Find where the given text appears and provide that cell's center as [X, Y] coordinate. 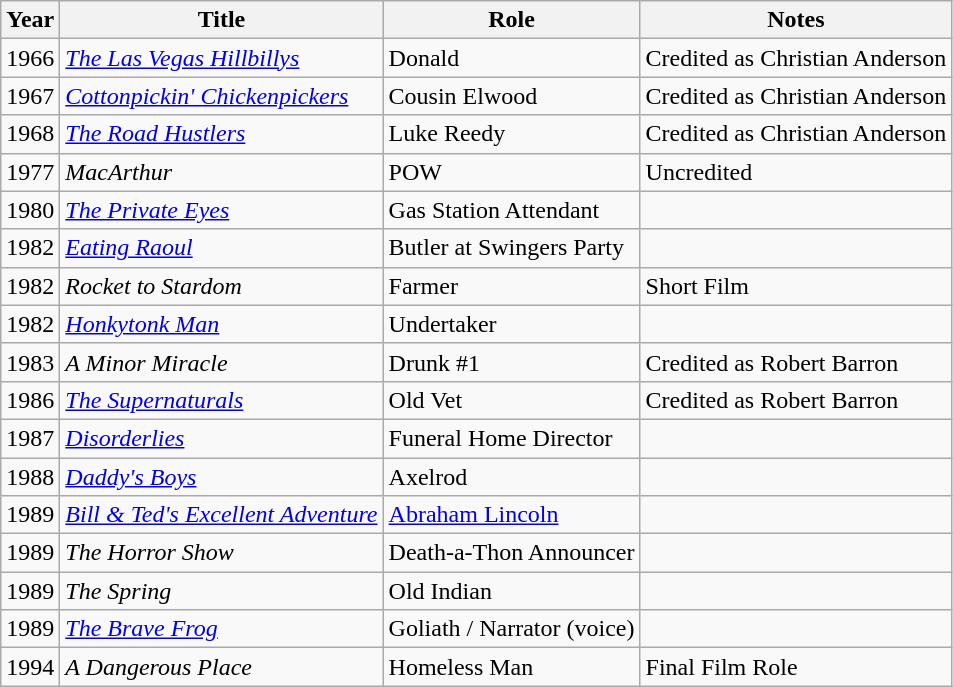
1967 [30, 96]
Drunk #1 [512, 362]
Goliath / Narrator (voice) [512, 629]
Funeral Home Director [512, 438]
Gas Station Attendant [512, 210]
A Minor Miracle [222, 362]
POW [512, 172]
Luke Reedy [512, 134]
Homeless Man [512, 667]
1987 [30, 438]
The Las Vegas Hillbillys [222, 58]
Final Film Role [796, 667]
Role [512, 20]
Uncredited [796, 172]
Butler at Swingers Party [512, 248]
Honkytonk Man [222, 324]
Abraham Lincoln [512, 515]
1968 [30, 134]
Disorderlies [222, 438]
1983 [30, 362]
Year [30, 20]
The Private Eyes [222, 210]
1980 [30, 210]
1966 [30, 58]
1986 [30, 400]
Eating Raoul [222, 248]
1988 [30, 477]
Title [222, 20]
Axelrod [512, 477]
Cottonpickin' Chickenpickers [222, 96]
Old Indian [512, 591]
Cousin Elwood [512, 96]
MacArthur [222, 172]
Daddy's Boys [222, 477]
The Spring [222, 591]
Rocket to Stardom [222, 286]
The Brave Frog [222, 629]
1994 [30, 667]
Old Vet [512, 400]
Death-a-Thon Announcer [512, 553]
Bill & Ted's Excellent Adventure [222, 515]
Short Film [796, 286]
A Dangerous Place [222, 667]
Undertaker [512, 324]
The Road Hustlers [222, 134]
1977 [30, 172]
The Supernaturals [222, 400]
Notes [796, 20]
Donald [512, 58]
Farmer [512, 286]
The Horror Show [222, 553]
